Provide the [X, Y] coordinate of the cell's center where the given text is located.  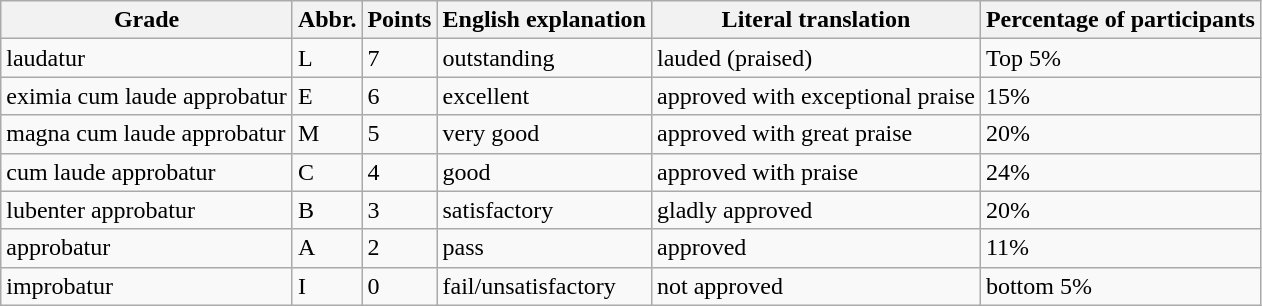
lubenter approbatur [147, 210]
satisfactory [544, 210]
approved with great praise [816, 134]
C [327, 172]
improbatur [147, 286]
3 [400, 210]
I [327, 286]
Top 5% [1120, 58]
15% [1120, 96]
excellent [544, 96]
outstanding [544, 58]
magna cum laude approbatur [147, 134]
5 [400, 134]
gladly approved [816, 210]
0 [400, 286]
pass [544, 248]
11% [1120, 248]
M [327, 134]
lauded (praised) [816, 58]
B [327, 210]
approbatur [147, 248]
bottom 5% [1120, 286]
fail/unsatisfactory [544, 286]
7 [400, 58]
good [544, 172]
very good [544, 134]
approved with exceptional praise [816, 96]
not approved [816, 286]
approved [816, 248]
Points [400, 20]
English explanation [544, 20]
A [327, 248]
Literal translation [816, 20]
L [327, 58]
E [327, 96]
Abbr. [327, 20]
4 [400, 172]
6 [400, 96]
24% [1120, 172]
approved with praise [816, 172]
cum laude approbatur [147, 172]
Grade [147, 20]
Percentage of participants [1120, 20]
laudatur [147, 58]
eximia cum laude approbatur [147, 96]
2 [400, 248]
